Locate the cell with the specified text and output its (X, Y) center coordinate. 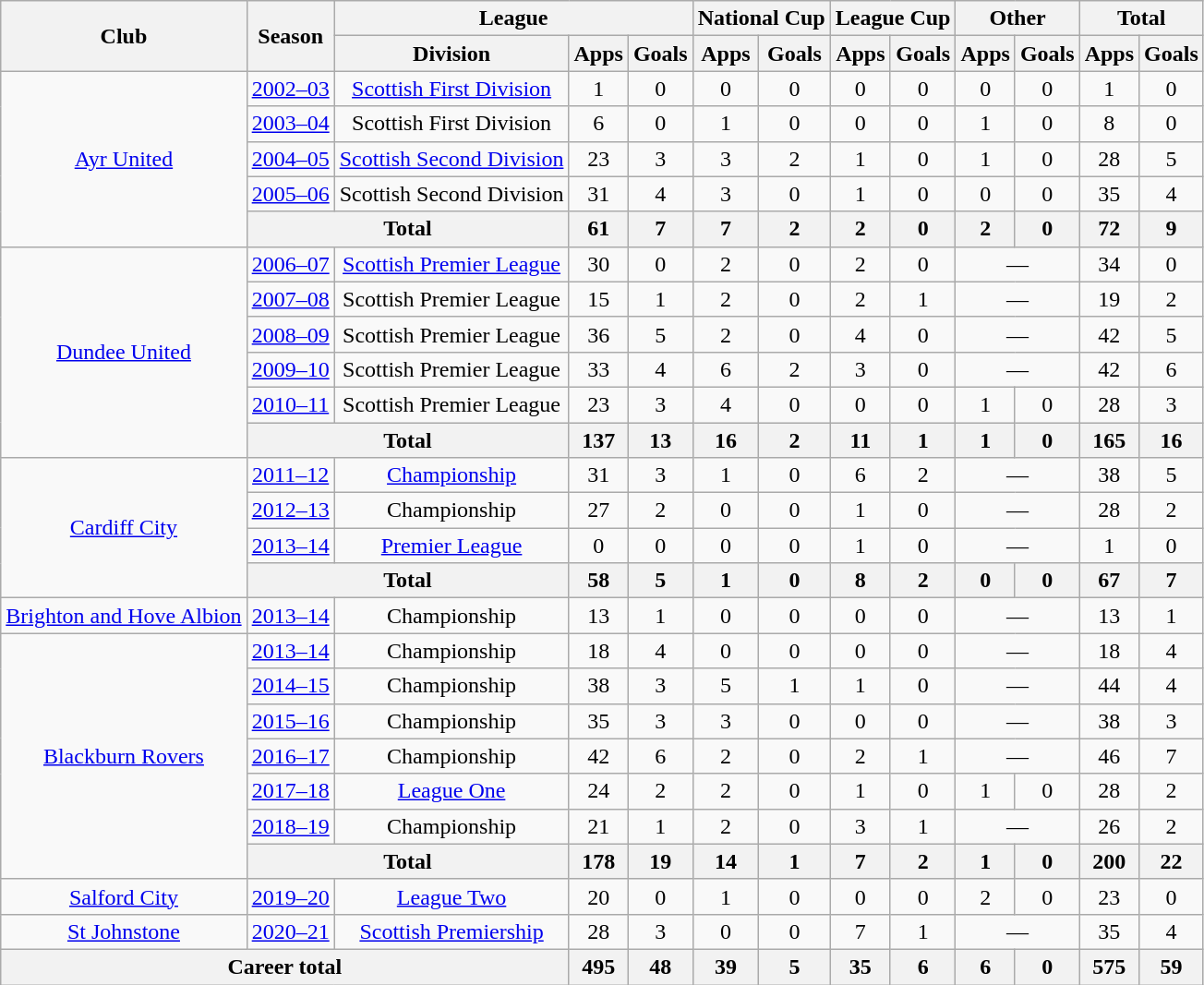
72 (1109, 229)
2010–11 (290, 404)
2009–10 (290, 369)
Dundee United (124, 352)
Division (451, 54)
Ayr United (124, 159)
58 (598, 581)
27 (598, 511)
46 (1109, 756)
495 (598, 967)
67 (1109, 581)
9 (1172, 229)
2012–13 (290, 511)
League (513, 18)
26 (1109, 826)
League One (451, 791)
2018–19 (290, 826)
59 (1172, 967)
39 (726, 967)
National Cup (761, 18)
2003–04 (290, 124)
Brighton and Hove Albion (124, 616)
2020–21 (290, 931)
14 (726, 861)
33 (598, 369)
2011–12 (290, 475)
2005–06 (290, 194)
22 (1172, 861)
Premier League (451, 546)
2015–16 (290, 721)
League Two (451, 896)
Club (124, 36)
61 (598, 229)
20 (598, 896)
2016–17 (290, 756)
2014–15 (290, 686)
137 (598, 440)
St Johnstone (124, 931)
Blackburn Rovers (124, 756)
Career total (284, 967)
34 (1109, 264)
30 (598, 264)
44 (1109, 686)
11 (861, 440)
Other (1017, 18)
200 (1109, 861)
2006–07 (290, 264)
24 (598, 791)
Salford City (124, 896)
Scottish Premiership (451, 931)
178 (598, 861)
2007–08 (290, 299)
Cardiff City (124, 528)
2002–03 (290, 89)
2017–18 (290, 791)
15 (598, 299)
48 (660, 967)
2004–05 (290, 159)
2019–20 (290, 896)
21 (598, 826)
575 (1109, 967)
165 (1109, 440)
Season (290, 36)
2008–09 (290, 334)
League Cup (893, 18)
36 (598, 334)
